Scan for the cell matching the given text and deliver its (X, Y) coordinate at center. 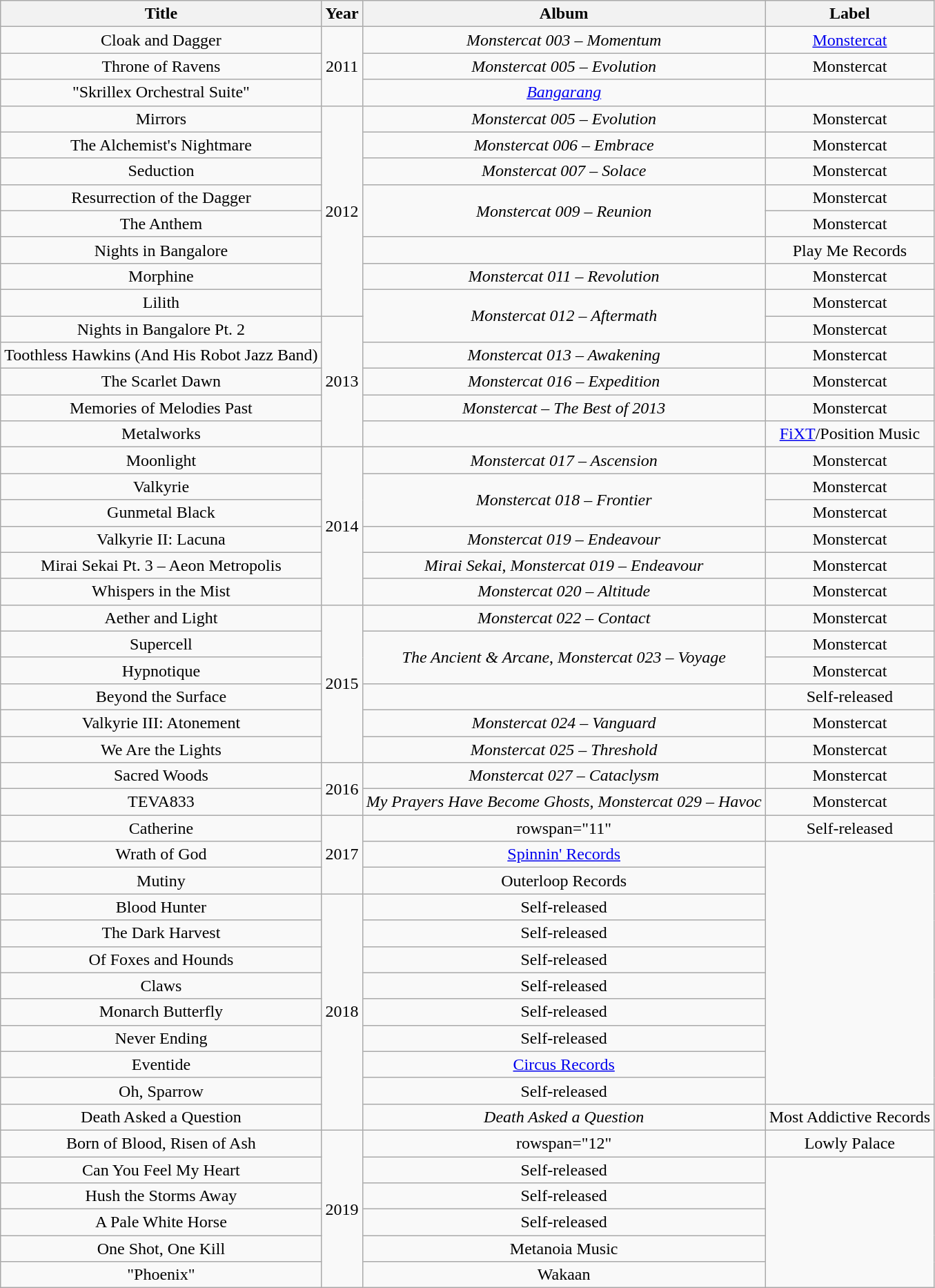
Title (161, 14)
Lilith (161, 302)
Wrath of God (161, 855)
The Alchemist's Nightmare (161, 145)
Play Me Records (849, 250)
Mirai Sekai, Monstercat 019 – Endeavour (564, 565)
Bangarang (564, 92)
Mirai Sekai Pt. 3 – Aeon Metropolis (161, 565)
Never Ending (161, 1038)
Monstercat 019 – Endeavour (564, 539)
Valkyrie (161, 487)
Monstercat 011 – Revolution (564, 276)
Mutiny (161, 881)
Monstercat 024 – Vanguard (564, 723)
2012 (342, 211)
Valkyrie III: Atonement (161, 723)
Wakaan (564, 1275)
Catherine (161, 828)
Monstercat 012 – Aftermath (564, 315)
"Phoenix" (161, 1275)
Metanoia Music (564, 1249)
rowspan="12" (564, 1143)
Monstercat 016 – Expedition (564, 382)
Mirrors (161, 119)
Monstercat 007 – Solace (564, 171)
Monstercat 020 – Altitude (564, 592)
Sacred Woods (161, 776)
2014 (342, 526)
Seduction (161, 171)
Nights in Bangalore (161, 250)
rowspan="11" (564, 828)
2016 (342, 789)
Born of Blood, Risen of Ash (161, 1143)
Monstercat 018 – Frontier (564, 500)
Hush the Storms Away (161, 1196)
Album (564, 14)
2013 (342, 382)
Monstercat 025 – Threshold (564, 749)
Circus Records (564, 1064)
Aether and Light (161, 618)
Monstercat – The Best of 2013 (564, 408)
Cloak and Dagger (161, 40)
Memories of Melodies Past (161, 408)
Monstercat 022 – Contact (564, 618)
Claws (161, 986)
TEVA833 (161, 802)
"Skrillex Orchestral Suite" (161, 92)
One Shot, One Kill (161, 1249)
Spinnin' Records (564, 855)
2018 (342, 1012)
We Are the Lights (161, 749)
Can You Feel My Heart (161, 1170)
Toothless Hawkins (And His Robot Jazz Band) (161, 355)
Most Addictive Records (849, 1117)
Monstercat 003 – Momentum (564, 40)
My Prayers Have Become Ghosts, Monstercat 029 – Havoc (564, 802)
Monstercat 006 – Embrace (564, 145)
A Pale White Horse (161, 1222)
The Scarlet Dawn (161, 382)
Morphine (161, 276)
Supercell (161, 644)
Blood Hunter (161, 907)
Valkyrie II: Lacuna (161, 539)
Whispers in the Mist (161, 592)
Outerloop Records (564, 881)
Gunmetal Black (161, 513)
2015 (342, 683)
Throne of Ravens (161, 66)
Monarch Butterfly (161, 1012)
Eventide (161, 1064)
FiXT/Position Music (849, 434)
Hypnotique (161, 670)
Resurrection of the Dagger (161, 197)
Year (342, 14)
Lowly Palace (849, 1143)
Label (849, 14)
Oh, Sparrow (161, 1091)
Of Foxes and Hounds (161, 959)
Monstercat 027 – Cataclysm (564, 776)
The Dark Harvest (161, 933)
Metalworks (161, 434)
Moonlight (161, 460)
Monstercat 013 – Awakening (564, 355)
Monstercat 017 – Ascension (564, 460)
The Ancient & Arcane, Monstercat 023 – Voyage (564, 657)
2011 (342, 66)
2019 (342, 1209)
The Anthem (161, 224)
2017 (342, 855)
Monstercat 009 – Reunion (564, 211)
Beyond the Surface (161, 696)
Nights in Bangalore Pt. 2 (161, 329)
